Capture the cell that displays the provided text and extract its (X, Y) central coordinate. 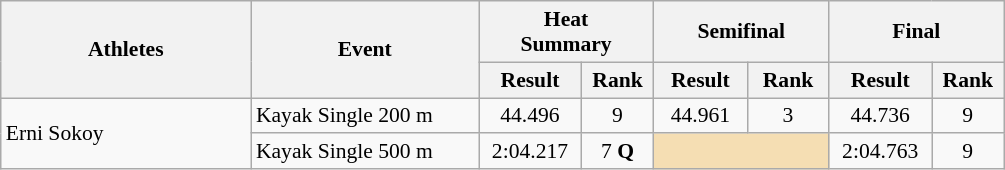
Event (365, 50)
3 (788, 116)
Semifinal (742, 32)
Final (916, 32)
Erni Sokoy (126, 134)
Kayak Single 500 m (365, 152)
7 Q (617, 152)
Kayak Single 200 m (365, 116)
2:04.217 (530, 152)
2:04.763 (880, 152)
Heat Summary (566, 32)
44.496 (530, 116)
44.736 (880, 116)
44.961 (701, 116)
Athletes (126, 50)
